Locate the cell with the specified text and output its (x, y) center coordinate. 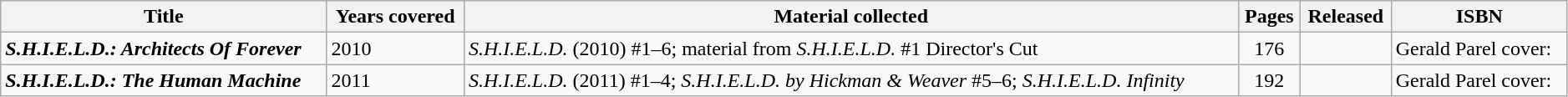
ISBN (1479, 17)
192 (1269, 80)
S.H.I.E.L.D.: The Human Machine (164, 80)
Pages (1269, 17)
2011 (395, 80)
2010 (395, 48)
Released (1347, 17)
Years covered (395, 17)
Material collected (850, 17)
S.H.I.E.L.D. (2010) #1–6; material from S.H.I.E.L.D. #1 Director's Cut (850, 48)
176 (1269, 48)
Title (164, 17)
S.H.I.E.L.D. (2011) #1–4; S.H.I.E.L.D. by Hickman & Weaver #5–6; S.H.I.E.L.D. Infinity (850, 80)
S.H.I.E.L.D.: Architects Of Forever (164, 48)
